Extract the (x, y) coordinate from the center of the cell holding the provided text.  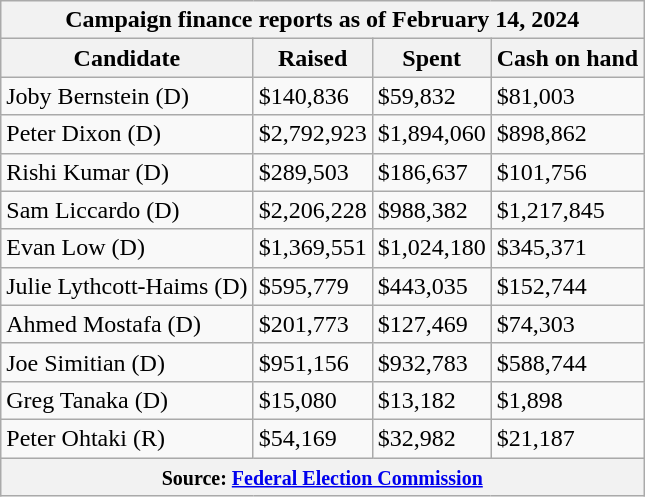
$152,744 (567, 286)
$13,182 (432, 400)
$59,832 (432, 96)
$140,836 (312, 96)
Candidate (127, 58)
$345,371 (567, 248)
$32,982 (432, 438)
$74,303 (567, 324)
$588,744 (567, 362)
$15,080 (312, 400)
$988,382 (432, 210)
Sam Liccardo (D) (127, 210)
Joe Simitian (D) (127, 362)
$1,894,060 (432, 134)
Ahmed Mostafa (D) (127, 324)
$201,773 (312, 324)
$1,217,845 (567, 210)
Spent (432, 58)
Source: Federal Election Commission (322, 477)
$81,003 (567, 96)
Evan Low (D) (127, 248)
Cash on hand (567, 58)
Greg Tanaka (D) (127, 400)
$898,862 (567, 134)
$289,503 (312, 172)
$595,779 (312, 286)
$127,469 (432, 324)
$951,156 (312, 362)
$21,187 (567, 438)
Campaign finance reports as of February 14, 2024 (322, 20)
$186,637 (432, 172)
$1,024,180 (432, 248)
$54,169 (312, 438)
$1,898 (567, 400)
$101,756 (567, 172)
Julie Lythcott-Haims (D) (127, 286)
$443,035 (432, 286)
Rishi Kumar (D) (127, 172)
$932,783 (432, 362)
Joby Bernstein (D) (127, 96)
$1,369,551 (312, 248)
Peter Ohtaki (R) (127, 438)
$2,792,923 (312, 134)
$2,206,228 (312, 210)
Raised (312, 58)
Peter Dixon (D) (127, 134)
